Capture the cell that displays the provided text and extract its (x, y) central coordinate. 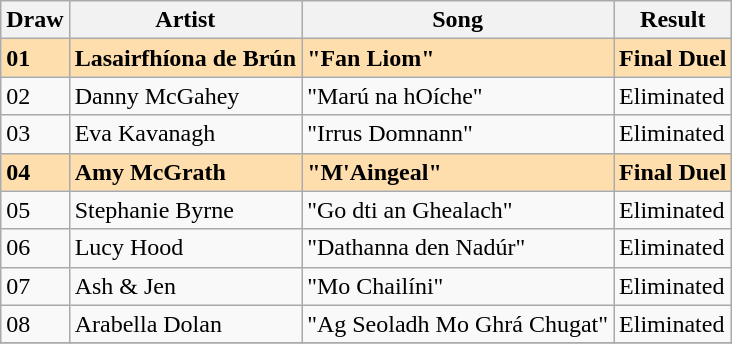
"Irrus Domnann" (458, 134)
"Mo Chailíni" (458, 286)
07 (35, 286)
Amy McGrath (185, 172)
Draw (35, 20)
Lucy Hood (185, 248)
"Fan Liom" (458, 58)
"M'Aingeal" (458, 172)
Eva Kavanagh (185, 134)
03 (35, 134)
06 (35, 248)
Stephanie Byrne (185, 210)
"Ag Seoladh Mo Ghrá Chugat" (458, 324)
"Marú na hOíche" (458, 96)
Arabella Dolan (185, 324)
Danny McGahey (185, 96)
08 (35, 324)
"Go dti an Ghealach" (458, 210)
Song (458, 20)
Result (673, 20)
Artist (185, 20)
05 (35, 210)
"Dathanna den Nadúr" (458, 248)
Lasairfhíona de Brún (185, 58)
02 (35, 96)
Ash & Jen (185, 286)
01 (35, 58)
04 (35, 172)
